Determine the [x, y] coordinate at the center of the cell enclosing the given text.  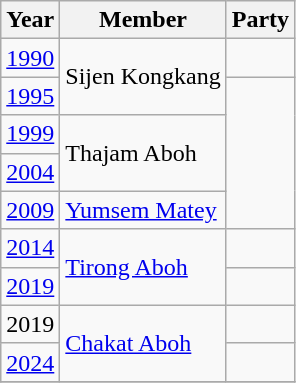
1995 [30, 96]
2024 [30, 362]
1990 [30, 58]
2004 [30, 172]
Yumsem Matey [143, 210]
Sijen Kongkang [143, 77]
2009 [30, 210]
Year [30, 20]
Party [260, 20]
Member [143, 20]
Thajam Aboh [143, 153]
Chakat Aboh [143, 343]
Tirong Aboh [143, 267]
1999 [30, 134]
2014 [30, 248]
